Provide the [x, y] coordinate of the cell's center where the given text is located.  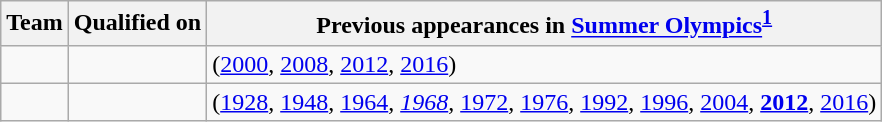
(2000, 2008, 2012, 2016) [544, 64]
Team [35, 24]
Qualified on [137, 24]
Previous appearances in Summer Olympics1 [544, 24]
(1928, 1948, 1964, 1968, 1972, 1976, 1992, 1996, 2004, 2012, 2016) [544, 102]
